Return (X, Y) of the center of cell containing provided text 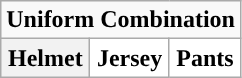
Jersey (130, 58)
Helmet (46, 58)
Pants (204, 58)
Uniform Combination (121, 20)
